Search for the cell housing the specified text and yield its (x, y) center coordinate. 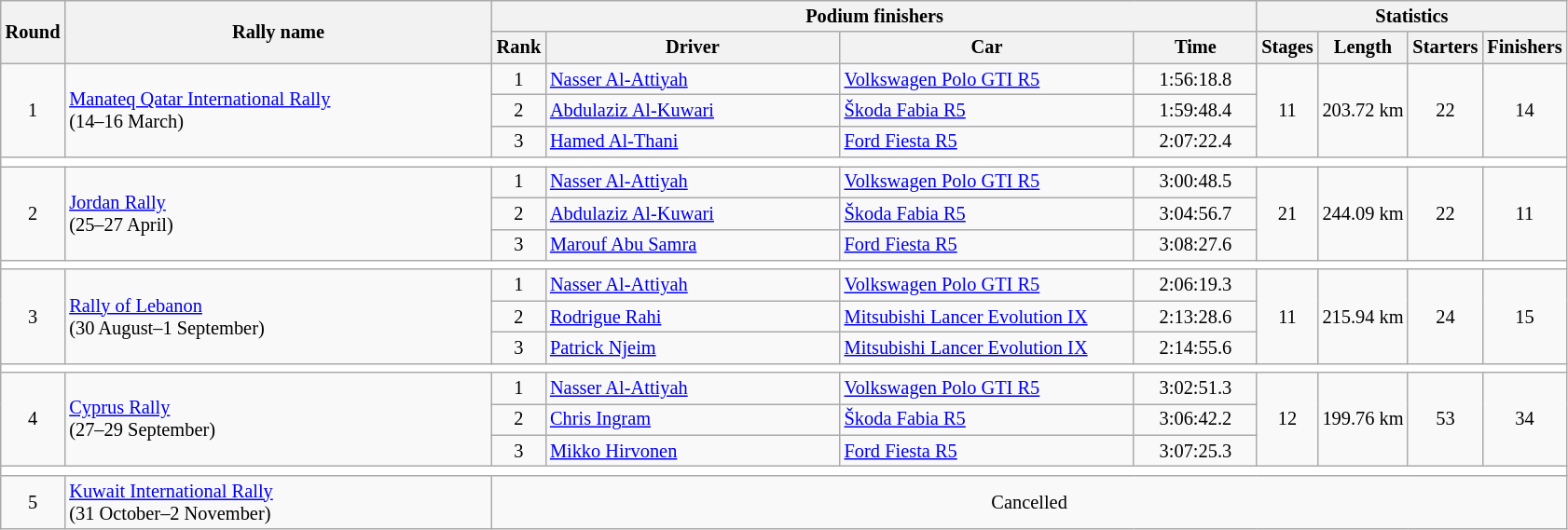
Length (1363, 48)
Chris Ingram (693, 419)
5 (34, 502)
Podium finishers (874, 16)
244.09 km (1363, 212)
24 (1445, 317)
Rodrigue Rahi (693, 317)
215.94 km (1363, 317)
Mikko Hirvonen (693, 451)
Rally name (278, 32)
12 (1286, 419)
Stages (1286, 48)
Rank (518, 48)
Statistics (1411, 16)
3:02:51.3 (1195, 388)
2:07:22.4 (1195, 142)
203.72 km (1363, 110)
2:14:55.6 (1195, 347)
Time (1195, 48)
Driver (693, 48)
Marouf Abu Samra (693, 245)
2:13:28.6 (1195, 317)
3:00:48.5 (1195, 182)
199.76 km (1363, 419)
1:56:18.8 (1195, 79)
3:07:25.3 (1195, 451)
Cyprus Rally(27–29 September) (278, 419)
Car (987, 48)
Hamed Al-Thani (693, 142)
3:04:56.7 (1195, 213)
15 (1524, 317)
21 (1286, 212)
14 (1524, 110)
3:08:27.6 (1195, 245)
53 (1445, 419)
Finishers (1524, 48)
Rally of Lebanon(30 August–1 September) (278, 317)
2:06:19.3 (1195, 285)
3:06:42.2 (1195, 419)
Kuwait International Rally(31 October–2 November) (278, 502)
Patrick Njeim (693, 347)
4 (34, 419)
1:59:48.4 (1195, 110)
Round (34, 32)
Jordan Rally(25–27 April) (278, 212)
Manateq Qatar International Rally(14–16 March) (278, 110)
Cancelled (1029, 502)
Starters (1445, 48)
34 (1524, 419)
